For the text-containing cell, return its midpoint in (x, y) coordinate format. 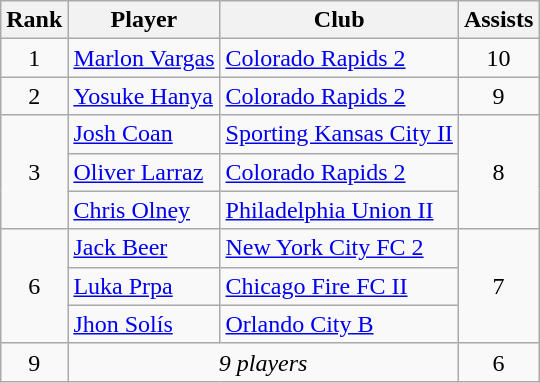
Marlon Vargas (144, 58)
Oliver Larraz (144, 172)
2 (34, 96)
Assists (498, 20)
Orlando City B (339, 324)
3 (34, 172)
Yosuke Hanya (144, 96)
Philadelphia Union II (339, 210)
Josh Coan (144, 134)
Chris Olney (144, 210)
8 (498, 172)
Player (144, 20)
Rank (34, 20)
New York City FC 2 (339, 248)
Chicago Fire FC II (339, 286)
Jhon Solís (144, 324)
10 (498, 58)
Luka Prpa (144, 286)
1 (34, 58)
9 players (264, 362)
Sporting Kansas City II (339, 134)
Club (339, 20)
7 (498, 286)
Jack Beer (144, 248)
